Extract the (x, y) coordinate from the center of the cell holding the provided text.  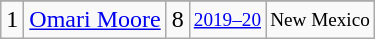
New Mexico (320, 20)
2019–20 (227, 20)
1 (12, 20)
8 (178, 20)
Omari Moore (95, 20)
